Extract the [X, Y] coordinate from the center of the cell holding the provided text.  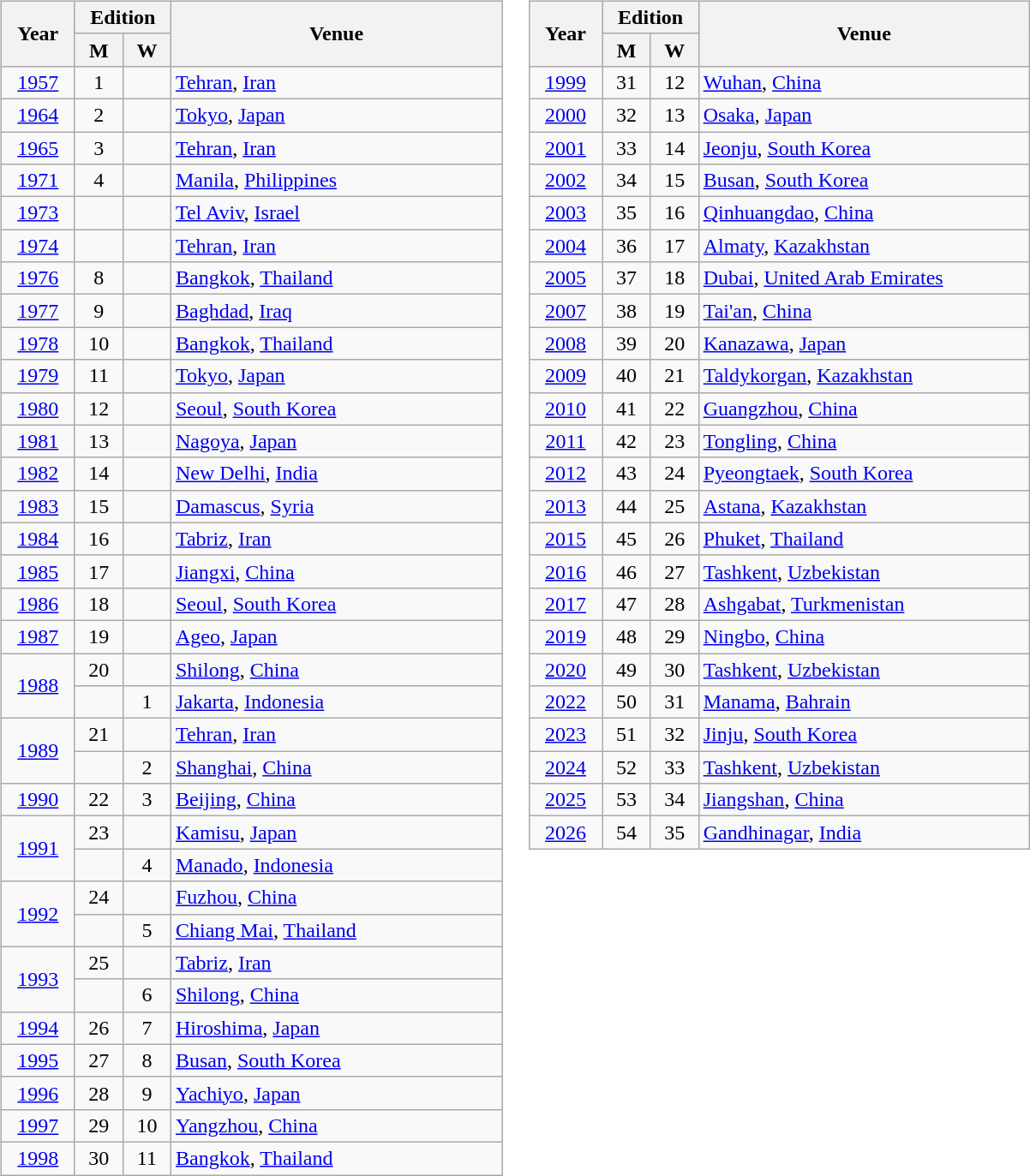
36 [626, 246]
1988 [38, 685]
1980 [38, 409]
2019 [566, 636]
Wuhan, China [864, 82]
1991 [38, 849]
Tai'an, China [864, 311]
Ningbo, China [864, 636]
52 [626, 767]
1997 [38, 1125]
1976 [38, 278]
48 [626, 636]
Gandhinagar, India [864, 833]
Yangzhou, China [336, 1125]
Manama, Bahrain [864, 702]
1986 [38, 604]
1981 [38, 441]
45 [626, 539]
2003 [566, 213]
Ashgabat, Turkmenistan [864, 604]
Guangzhou, China [864, 409]
2020 [566, 669]
2004 [566, 246]
Kamisu, Japan [336, 833]
1993 [38, 979]
Beijing, China [336, 800]
Manado, Indonesia [336, 865]
2007 [566, 311]
2023 [566, 735]
1964 [38, 115]
Jakarta, Indonesia [336, 702]
40 [626, 376]
2016 [566, 571]
1985 [38, 571]
Fuzhou, China [336, 898]
51 [626, 735]
Qinhuangdao, China [864, 213]
39 [626, 343]
Jiangshan, China [864, 800]
2005 [566, 278]
2000 [566, 115]
Yachiyo, Japan [336, 1093]
Manila, Philippines [336, 181]
41 [626, 409]
1973 [38, 213]
1983 [38, 506]
Taldykorgan, Kazakhstan [864, 376]
Kanazawa, Japan [864, 343]
1992 [38, 914]
2025 [566, 800]
2011 [566, 441]
49 [626, 669]
50 [626, 702]
Jiangxi, China [336, 571]
Pyeongtaek, South Korea [864, 474]
Almaty, Kazakhstan [864, 246]
2013 [566, 506]
2024 [566, 767]
2002 [566, 181]
Hiroshima, Japan [336, 1028]
Phuket, Thailand [864, 539]
1998 [38, 1158]
1979 [38, 376]
Astana, Kazakhstan [864, 506]
1996 [38, 1093]
42 [626, 441]
7 [147, 1028]
2012 [566, 474]
Chiang Mai, Thailand [336, 930]
New Delhi, India [336, 474]
53 [626, 800]
37 [626, 278]
1995 [38, 1060]
2009 [566, 376]
Tongling, China [864, 441]
1957 [38, 82]
1994 [38, 1028]
Baghdad, Iraq [336, 311]
1990 [38, 800]
1999 [566, 82]
1989 [38, 751]
Jeonju, South Korea [864, 148]
1978 [38, 343]
38 [626, 311]
1965 [38, 148]
Tel Aviv, Israel [336, 213]
Shanghai, China [336, 767]
Nagoya, Japan [336, 441]
2026 [566, 833]
Osaka, Japan [864, 115]
1987 [38, 636]
43 [626, 474]
Jinju, South Korea [864, 735]
44 [626, 506]
1977 [38, 311]
Damascus, Syria [336, 506]
6 [147, 995]
2008 [566, 343]
2015 [566, 539]
5 [147, 930]
1971 [38, 181]
1984 [38, 539]
Ageo, Japan [336, 636]
2001 [566, 148]
2017 [566, 604]
47 [626, 604]
2010 [566, 409]
46 [626, 571]
1982 [38, 474]
54 [626, 833]
2022 [566, 702]
1974 [38, 246]
Dubai, United Arab Emirates [864, 278]
